Determine the [X, Y] coordinate at the center of the cell enclosing the given text.  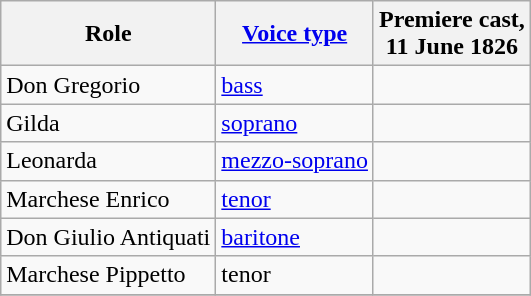
Role [108, 34]
Marchese Pippetto [108, 275]
Marchese Enrico [108, 199]
baritone [295, 237]
soprano [295, 123]
Premiere cast,11 June 1826 [452, 34]
Voice type [295, 34]
Don Giulio Antiquati [108, 237]
Don Gregorio [108, 85]
bass [295, 85]
mezzo-soprano [295, 161]
Gilda [108, 123]
Leonarda [108, 161]
